Scan for the cell matching the given text and deliver its [x, y] coordinate at center. 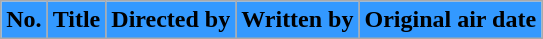
No. [24, 20]
Directed by [171, 20]
Original air date [450, 20]
Title [76, 20]
Written by [298, 20]
